Capture the cell that displays the provided text and extract its [x, y] central coordinate. 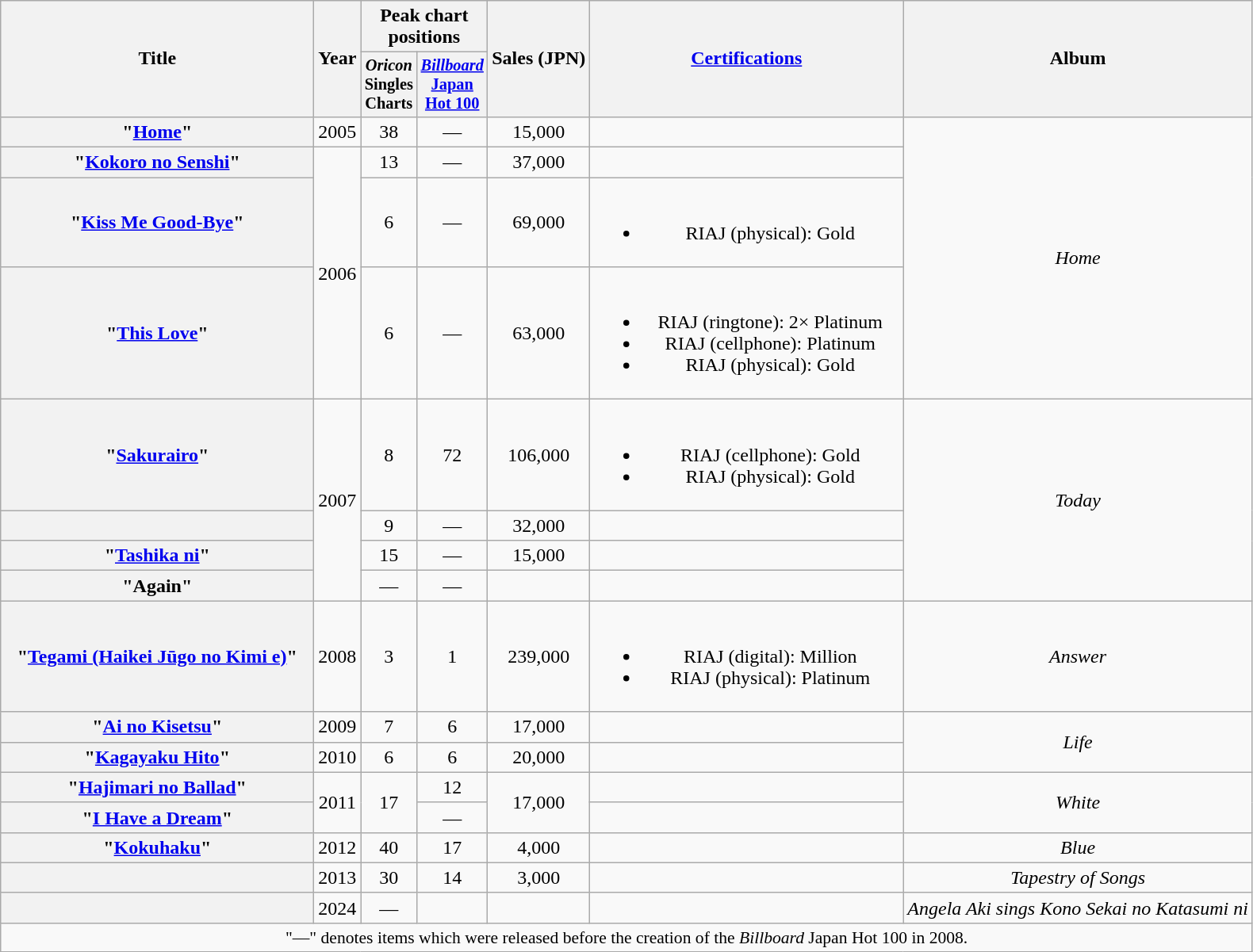
2008 [338, 656]
12 [452, 787]
4,000 [539, 847]
"—" denotes items which were released before the creation of the Billboard Japan Hot 100 in 2008. [626, 937]
3 [389, 656]
"Home" [157, 132]
"I Have a Dream" [157, 817]
30 [389, 877]
Sales (JPN) [539, 59]
7 [389, 727]
RIAJ (physical): Gold [747, 222]
14 [452, 877]
"Tegami (Haikei Jūgo no Kimi e)" [157, 656]
"Kokuhaku" [157, 847]
"Kokoro no Senshi" [157, 162]
Tapestry of Songs [1079, 877]
Today [1079, 500]
2024 [338, 908]
2011 [338, 802]
37,000 [539, 162]
Peak chart positions [424, 27]
Home [1079, 258]
"Ai no Kisetsu" [157, 727]
"Kagayaku Hito" [157, 757]
2009 [338, 727]
1 [452, 656]
Answer [1079, 656]
Album [1079, 59]
Certifications [747, 59]
106,000 [539, 455]
2005 [338, 132]
239,000 [539, 656]
Title [157, 59]
Blue [1079, 847]
15 [389, 556]
"Tashika ni" [157, 556]
32,000 [539, 526]
40 [389, 847]
"Hajimari no Ballad" [157, 787]
Oricon Singles Charts [389, 85]
"This Love" [157, 333]
2012 [338, 847]
2010 [338, 757]
RIAJ (cellphone): GoldRIAJ (physical): Gold [747, 455]
Year [338, 59]
White [1079, 802]
38 [389, 132]
2013 [338, 877]
RIAJ (digital): Million RIAJ (physical): Platinum [747, 656]
72 [452, 455]
63,000 [539, 333]
13 [389, 162]
3,000 [539, 877]
2007 [338, 500]
"Sakurairo" [157, 455]
Life [1079, 742]
8 [389, 455]
"Again" [157, 586]
9 [389, 526]
20,000 [539, 757]
RIAJ (ringtone): 2× PlatinumRIAJ (cellphone): PlatinumRIAJ (physical): Gold [747, 333]
Angela Aki sings Kono Sekai no Katasumi ni [1079, 908]
Billboard Japan Hot 100 [452, 85]
69,000 [539, 222]
"Kiss Me Good-Bye" [157, 222]
2006 [338, 273]
